Pinpoint the cell where the given text exists, returning its (X, Y) midpoint coordinate. 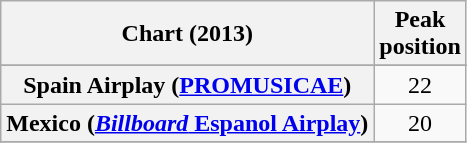
Spain Airplay (PROMUSICAE) (188, 85)
20 (420, 123)
Chart (2013) (188, 34)
22 (420, 85)
Peakposition (420, 34)
Mexico (Billboard Espanol Airplay) (188, 123)
